Locate the cell with the specified text and output its (X, Y) center coordinate. 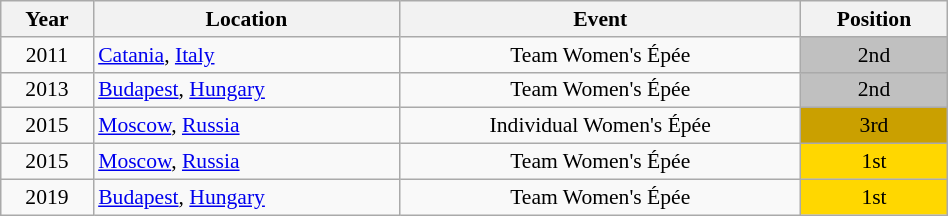
Catania, Italy (246, 55)
2019 (47, 197)
2011 (47, 55)
3rd (874, 126)
Individual Women's Épée (600, 126)
Year (47, 19)
Position (874, 19)
Location (246, 19)
2013 (47, 90)
Event (600, 19)
